Output the [X, Y] coordinate of the center of the cell containing the given text.  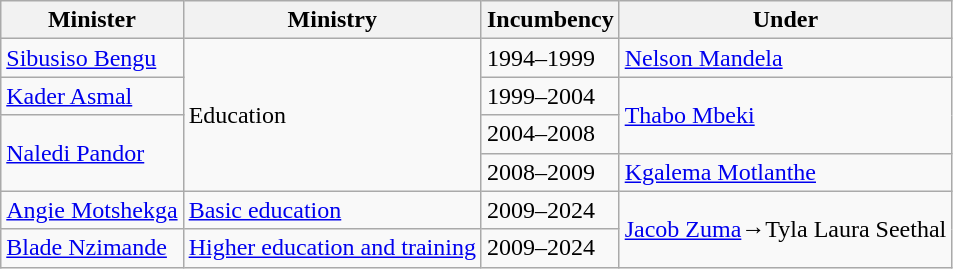
Incumbency [550, 20]
Minister [92, 20]
1994–1999 [550, 58]
Jacob Zuma→Tyla Laura Seethal [786, 229]
Naledi Pandor [92, 153]
Education [332, 115]
Angie Motshekga [92, 210]
2004–2008 [550, 134]
Blade Nzimande [92, 248]
2008–2009 [550, 172]
Under [786, 20]
1999–2004 [550, 96]
Kader Asmal [92, 96]
Higher education and training [332, 248]
Thabo Mbeki [786, 115]
Basic education [332, 210]
Ministry [332, 20]
Sibusiso Bengu [92, 58]
Nelson Mandela [786, 58]
Kgalema Motlanthe [786, 172]
